Find where the given text appears and provide that cell's center as (X, Y) coordinate. 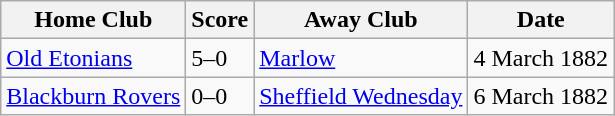
5–0 (220, 58)
0–0 (220, 96)
Date (541, 20)
6 March 1882 (541, 96)
Away Club (361, 20)
Sheffield Wednesday (361, 96)
4 March 1882 (541, 58)
Old Etonians (94, 58)
Home Club (94, 20)
Blackburn Rovers (94, 96)
Score (220, 20)
Marlow (361, 58)
